Detect which cell encompasses the target text, then output its [X, Y] center coordinate. 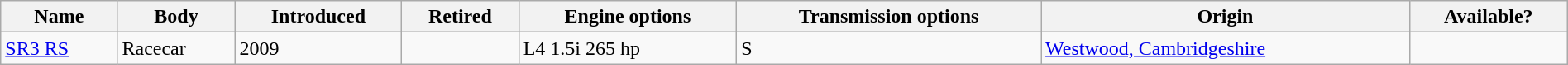
Racecar [176, 48]
Retired [460, 17]
Introduced [318, 17]
SR3 RS [60, 48]
Transmission options [889, 17]
Westwood, Cambridgeshire [1226, 48]
Body [176, 17]
Name [60, 17]
Origin [1226, 17]
S [889, 48]
2009 [318, 48]
Engine options [627, 17]
L4 1.5i 265 hp [627, 48]
Available? [1489, 17]
